Determine the (X, Y) coordinate at the center of the cell enclosing the given text.  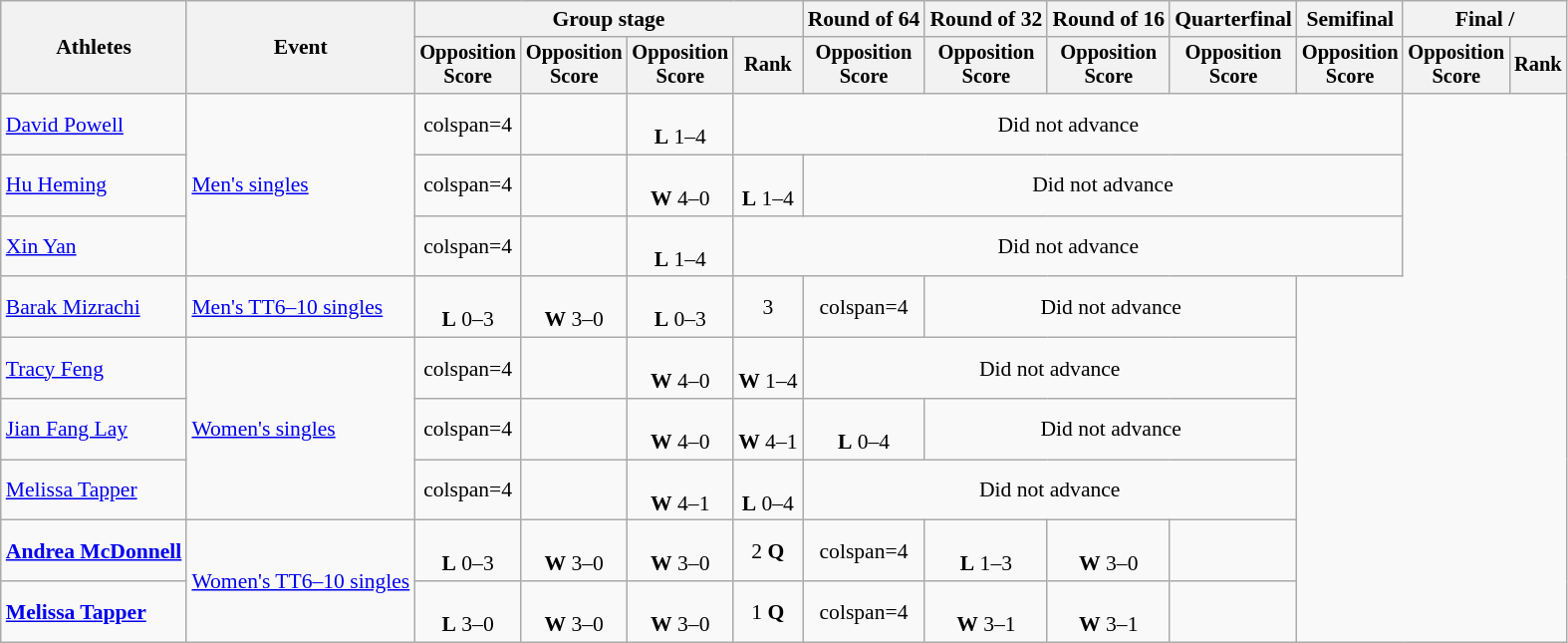
Event (301, 48)
David Powell (94, 124)
2 Q (767, 550)
L 3–0 (468, 612)
Athletes (94, 48)
Hu Heming (94, 185)
Round of 32 (986, 19)
Round of 16 (1108, 19)
Group stage (608, 19)
Jian Fang Lay (94, 429)
W 1–4 (767, 369)
Women's TT6–10 singles (301, 581)
Quarterfinal (1233, 19)
Andrea McDonnell (94, 550)
1 Q (767, 612)
Xin Yan (94, 247)
Round of 64 (865, 19)
Women's singles (301, 429)
Men's TT6–10 singles (301, 307)
Semifinal (1351, 19)
3 (767, 307)
Final / (1484, 19)
L 1–3 (986, 550)
Men's singles (301, 185)
Barak Mizrachi (94, 307)
Tracy Feng (94, 369)
